Return the [x, y] coordinate for the center point of the cell that contains the specified text.  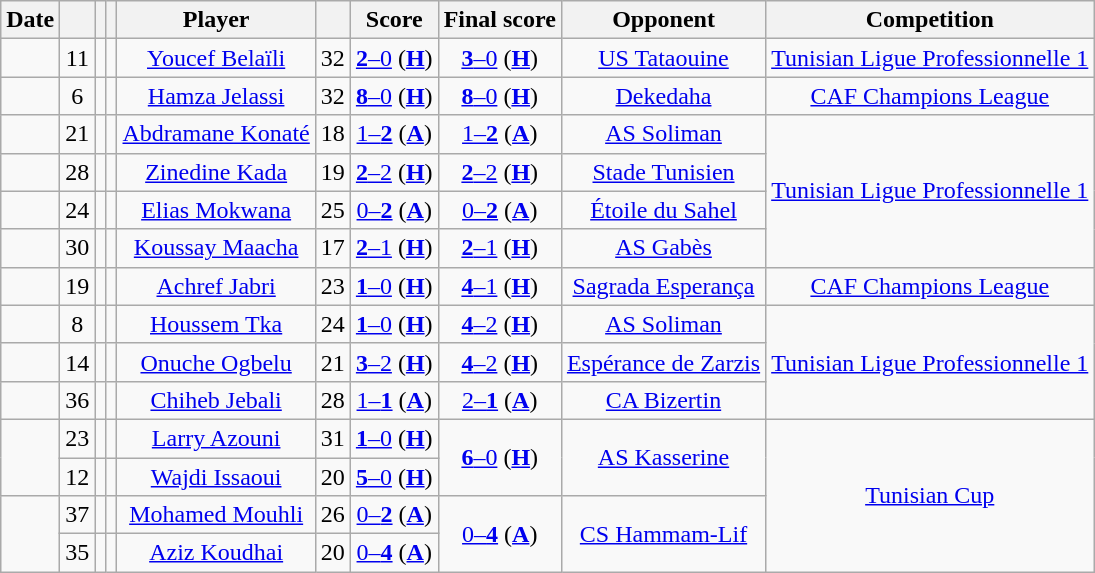
CA Bizertin [663, 400]
Opponent [663, 20]
4–1 (H) [500, 286]
Abdramane Konaté [216, 134]
14 [78, 362]
12 [78, 477]
Étoile du Sahel [663, 210]
25 [332, 210]
Player [216, 20]
35 [78, 553]
Stade Tunisien [663, 172]
3–2 (H) [394, 362]
Chiheb Jebali [216, 400]
Onuche Ogbelu [216, 362]
30 [78, 248]
AS Gabès [663, 248]
Date [30, 20]
Score [394, 20]
37 [78, 515]
11 [78, 58]
Espérance de Zarzis [663, 362]
1–1 (A) [394, 400]
Hamza Jelassi [216, 96]
31 [332, 438]
2–1 (A) [500, 400]
6 [78, 96]
Sagrada Esperança [663, 286]
Elias Mokwana [216, 210]
Dekedaha [663, 96]
AS Kasserine [663, 457]
36 [78, 400]
3–0 (H) [500, 58]
US Tataouine [663, 58]
17 [332, 248]
6–0 (H) [500, 457]
Final score [500, 20]
2–0 (H) [394, 58]
18 [332, 134]
Wajdi Issaoui [216, 477]
Houssem Tka [216, 324]
Mohamed Mouhli [216, 515]
8 [78, 324]
Aziz Koudhai [216, 553]
Tunisian Cup [930, 495]
26 [332, 515]
Zinedine Kada [216, 172]
Youcef Belaïli [216, 58]
Larry Azouni [216, 438]
Achref Jabri [216, 286]
Koussay Maacha [216, 248]
5–0 (H) [394, 477]
CS Hammam-Lif [663, 534]
Competition [930, 20]
